Return the (X, Y) coordinate for the center point of the cell that contains the specified text.  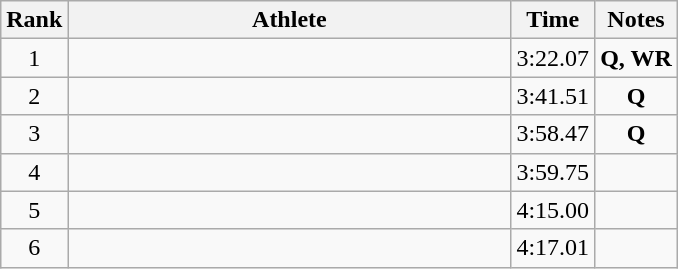
4:15.00 (553, 210)
1 (34, 58)
3:22.07 (553, 58)
Rank (34, 20)
Time (553, 20)
Notes (636, 20)
Q, WR (636, 58)
3:58.47 (553, 134)
6 (34, 248)
2 (34, 96)
5 (34, 210)
3:41.51 (553, 96)
3:59.75 (553, 172)
3 (34, 134)
Athlete (290, 20)
4 (34, 172)
4:17.01 (553, 248)
